Return the (x, y) coordinate for the center point of the cell that contains the specified text.  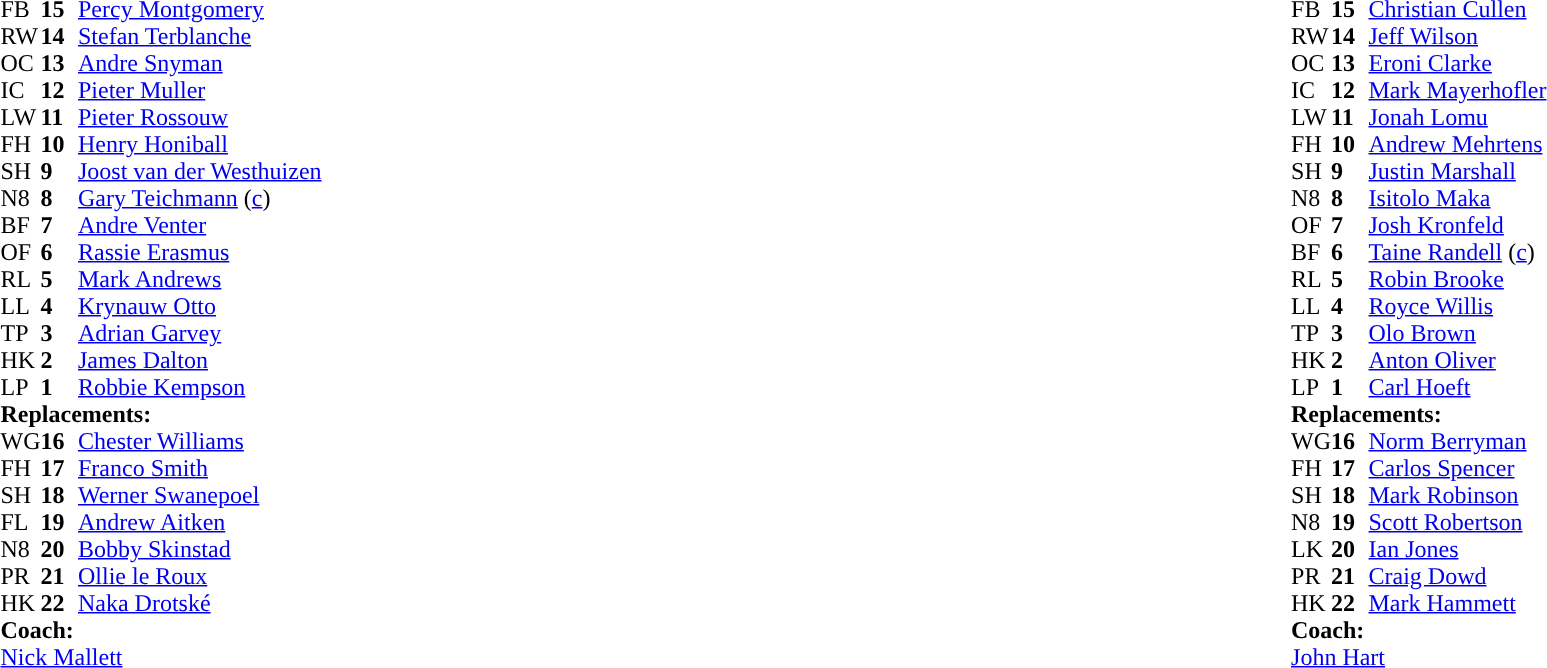
Eroni Clarke (1458, 64)
Adrian Garvey (200, 334)
Mark Mayerhofler (1458, 90)
Gary Teichmann (c) (200, 198)
Craig Dowd (1458, 576)
Royce Willis (1458, 306)
Krynauw Otto (200, 306)
Ollie le Roux (200, 576)
Andre Snyman (200, 64)
James Dalton (200, 360)
Henry Honiball (200, 144)
Werner Swanepoel (200, 496)
LK (1311, 550)
Taine Randell (c) (1458, 252)
Justin Marshall (1458, 172)
Naka Drotské (200, 604)
Rassie Erasmus (200, 252)
Andre Venter (200, 226)
FL (20, 522)
Olo Brown (1458, 334)
Jonah Lomu (1458, 118)
Chester Williams (200, 442)
Andrew Aitken (200, 522)
Isitolo Maka (1458, 198)
Anton Oliver (1458, 360)
Mark Andrews (200, 280)
Joost van der Westhuizen (200, 172)
Andrew Mehrtens (1458, 144)
Carlos Spencer (1458, 468)
Scott Robertson (1458, 522)
Pieter Muller (200, 90)
Mark Hammett (1458, 604)
Robin Brooke (1458, 280)
Josh Kronfeld (1458, 226)
Robbie Kempson (200, 388)
Franco Smith (200, 468)
Carl Hoeft (1458, 388)
Ian Jones (1458, 550)
Norm Berryman (1458, 442)
Mark Robinson (1458, 496)
Bobby Skinstad (200, 550)
Pieter Rossouw (200, 118)
Jeff Wilson (1458, 36)
Stefan Terblanche (200, 36)
